Pinpoint the cell where the given text exists, returning its [X, Y] midpoint coordinate. 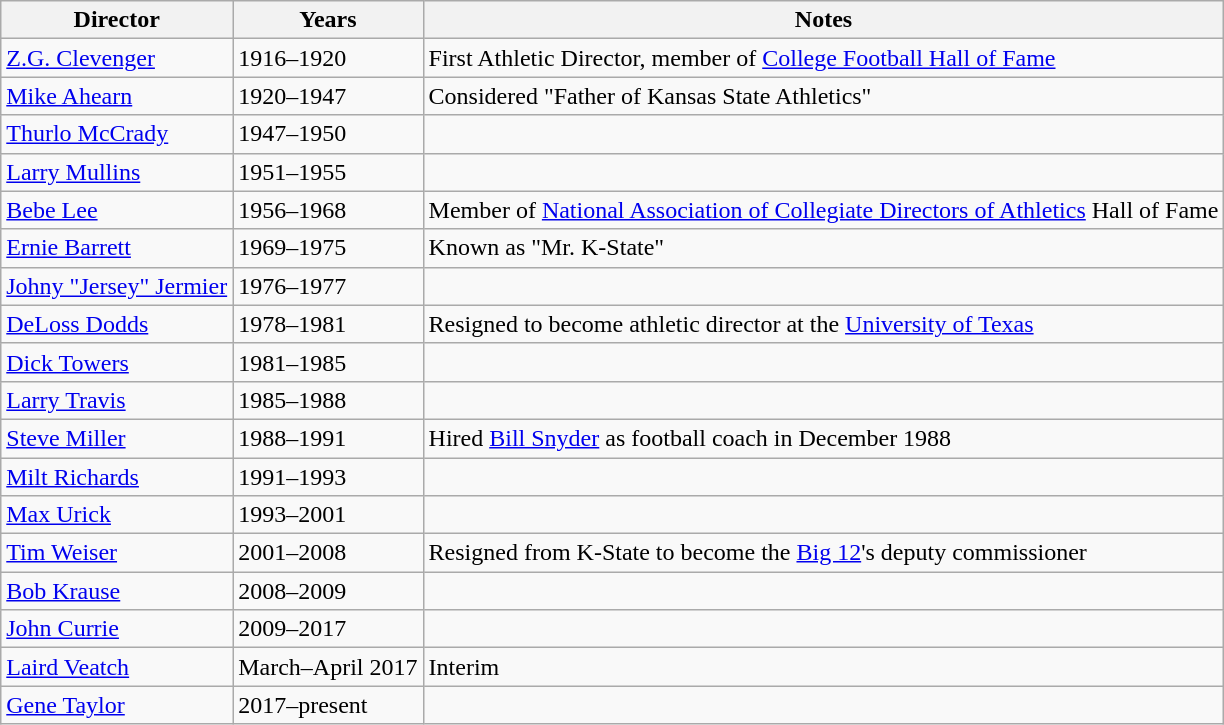
Tim Weiser [117, 553]
Bob Krause [117, 591]
March–April 2017 [328, 667]
Milt Richards [117, 477]
Steve Miller [117, 438]
1951–1955 [328, 172]
1916–1920 [328, 58]
Larry Travis [117, 400]
Ernie Barrett [117, 248]
First Athletic Director, member of College Football Hall of Fame [824, 58]
Dick Towers [117, 362]
1969–1975 [328, 248]
John Currie [117, 629]
2008–2009 [328, 591]
Z.G. Clevenger [117, 58]
Hired Bill Snyder as football coach in December 1988 [824, 438]
DeLoss Dodds [117, 324]
Notes [824, 20]
1956–1968 [328, 210]
Larry Mullins [117, 172]
1920–1947 [328, 96]
Considered "Father of Kansas State Athletics" [824, 96]
1988–1991 [328, 438]
Thurlo McCrady [117, 134]
Interim [824, 667]
1981–1985 [328, 362]
1985–1988 [328, 400]
Johny "Jersey" Jermier [117, 286]
Laird Veatch [117, 667]
Gene Taylor [117, 705]
2001–2008 [328, 553]
Resigned from K-State to become the Big 12's deputy commissioner [824, 553]
Member of National Association of Collegiate Directors of Athletics Hall of Fame [824, 210]
Years [328, 20]
1976–1977 [328, 286]
Bebe Lee [117, 210]
Resigned to become athletic director at the University of Texas [824, 324]
1991–1993 [328, 477]
1947–1950 [328, 134]
Mike Ahearn [117, 96]
Max Urick [117, 515]
Director [117, 20]
1978–1981 [328, 324]
2009–2017 [328, 629]
1993–2001 [328, 515]
2017–present [328, 705]
Known as "Mr. K-State" [824, 248]
